Extract the [x, y] coordinate from the center of the cell holding the provided text.  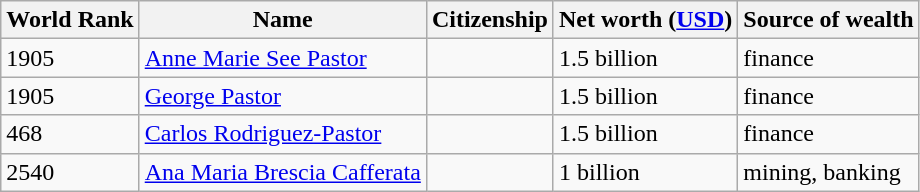
George Pastor [282, 96]
468 [70, 134]
2540 [70, 172]
Citizenship [490, 20]
Ana Maria Brescia Cafferata [282, 172]
Carlos Rodriguez-Pastor [282, 134]
mining, banking [828, 172]
Name [282, 20]
Source of wealth [828, 20]
Anne Marie See Pastor [282, 58]
World Rank [70, 20]
Net worth (USD) [645, 20]
1 billion [645, 172]
